Capture the cell that displays the provided text and extract its (x, y) central coordinate. 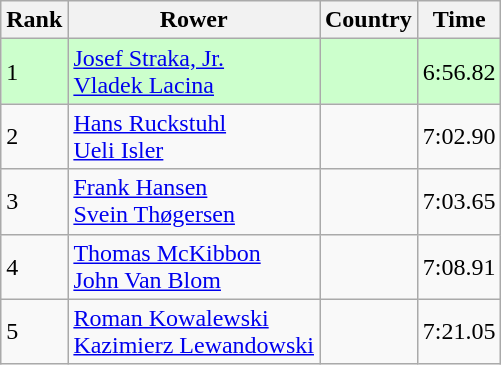
5 (34, 332)
Country (369, 20)
4 (34, 266)
7:21.05 (459, 332)
7:08.91 (459, 266)
7:02.90 (459, 136)
Hans RuckstuhlUeli Isler (194, 136)
7:03.65 (459, 202)
Rower (194, 20)
Roman KowalewskiKazimierz Lewandowski (194, 332)
2 (34, 136)
Josef Straka, Jr.Vladek Lacina (194, 72)
Time (459, 20)
6:56.82 (459, 72)
3 (34, 202)
Thomas McKibbonJohn Van Blom (194, 266)
Rank (34, 20)
Frank HansenSvein Thøgersen (194, 202)
1 (34, 72)
